For the text-containing cell, return its midpoint in [X, Y] coordinate format. 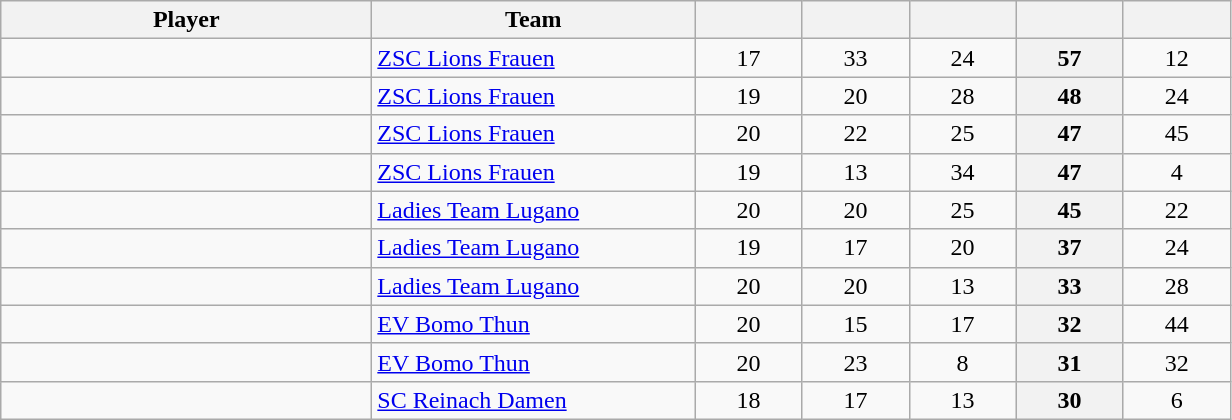
Player [186, 20]
30 [1070, 400]
15 [856, 324]
44 [1176, 324]
Team [534, 20]
31 [1070, 362]
57 [1070, 58]
23 [856, 362]
8 [962, 362]
18 [748, 400]
34 [962, 172]
48 [1070, 96]
12 [1176, 58]
4 [1176, 172]
6 [1176, 400]
37 [1070, 248]
SC Reinach Damen [534, 400]
